Output the (x, y) coordinate of the center of the cell containing the given text.  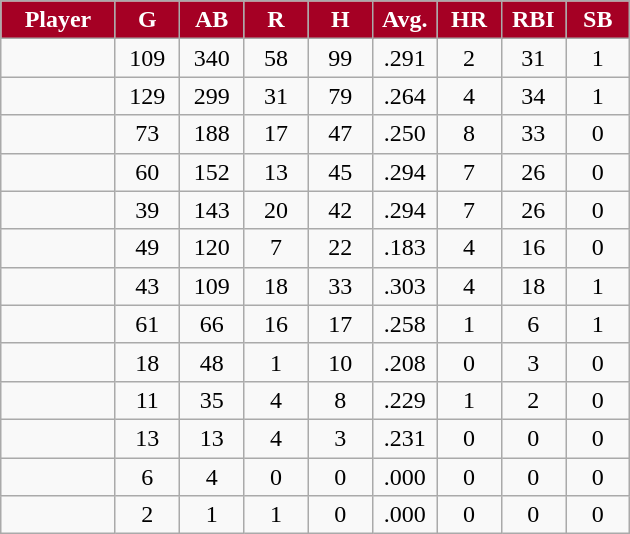
49 (147, 248)
45 (340, 172)
G (147, 20)
.303 (404, 286)
129 (147, 96)
143 (211, 210)
20 (276, 210)
66 (211, 324)
299 (211, 96)
.264 (404, 96)
340 (211, 58)
120 (211, 248)
AB (211, 20)
47 (340, 134)
Avg. (404, 20)
SB (598, 20)
22 (340, 248)
39 (147, 210)
.258 (404, 324)
H (340, 20)
.291 (404, 58)
73 (147, 134)
11 (147, 400)
R (276, 20)
35 (211, 400)
Player (58, 20)
152 (211, 172)
.183 (404, 248)
99 (340, 58)
58 (276, 58)
.208 (404, 362)
.229 (404, 400)
34 (533, 96)
.250 (404, 134)
79 (340, 96)
42 (340, 210)
43 (147, 286)
61 (147, 324)
48 (211, 362)
RBI (533, 20)
10 (340, 362)
188 (211, 134)
.231 (404, 438)
HR (469, 20)
60 (147, 172)
